Provide the [X, Y] coordinate of the cell's center where the given text is located.  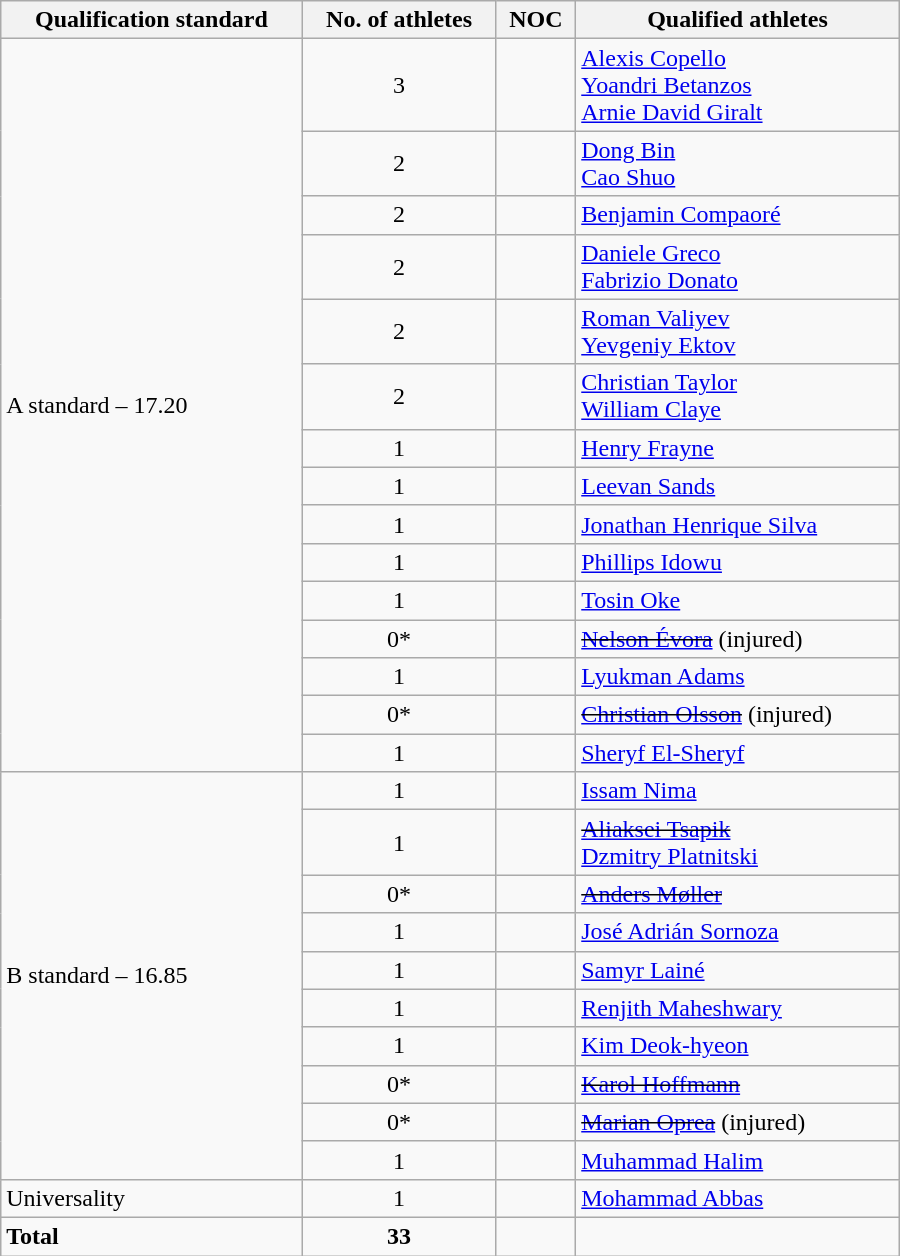
Universality [152, 1198]
B standard – 16.85 [152, 976]
Lyukman Adams [738, 677]
Christian Olsson (injured) [738, 715]
Samyr Lainé [738, 970]
Marian Oprea (injured) [738, 1122]
José Adrián Sornoza [738, 932]
Tosin Oke [738, 600]
Sheryf El-Sheryf [738, 753]
Kim Deok-hyeon [738, 1046]
Karol Hoffmann [738, 1084]
Henry Frayne [738, 448]
Mohammad Abbas [738, 1198]
Roman ValiyevYevgeniy Ektov [738, 332]
Daniele GrecoFabrizio Donato [738, 266]
A standard – 17.20 [152, 406]
Jonathan Henrique Silva [738, 524]
Anders Møller [738, 894]
Aliaksei Tsapik Dzmitry Platnitski [738, 842]
Alexis CopelloYoandri BetanzosArnie David Giralt [738, 85]
Christian TaylorWilliam Claye [738, 396]
Issam Nima [738, 791]
Phillips Idowu [738, 562]
Nelson Évora (injured) [738, 639]
Qualified athletes [738, 20]
Muhammad Halim [738, 1160]
3 [399, 85]
Total [152, 1236]
No. of athletes [399, 20]
NOC [536, 20]
Dong BinCao Shuo [738, 164]
33 [399, 1236]
Leevan Sands [738, 486]
Benjamin Compaoré [738, 215]
Renjith Maheshwary [738, 1008]
Qualification standard [152, 20]
